Determine the [X, Y] coordinate at the center of the cell enclosing the given text.  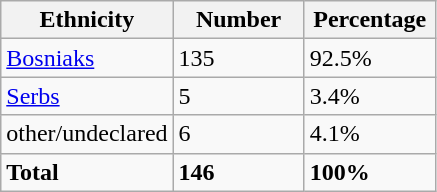
Total [87, 172]
4.1% [370, 134]
Percentage [370, 20]
Ethnicity [87, 20]
146 [238, 172]
100% [370, 172]
5 [238, 96]
135 [238, 58]
3.4% [370, 96]
92.5% [370, 58]
other/undeclared [87, 134]
6 [238, 134]
Number [238, 20]
Bosniaks [87, 58]
Serbs [87, 96]
